Extract the (x, y) coordinate from the center of the cell holding the provided text.  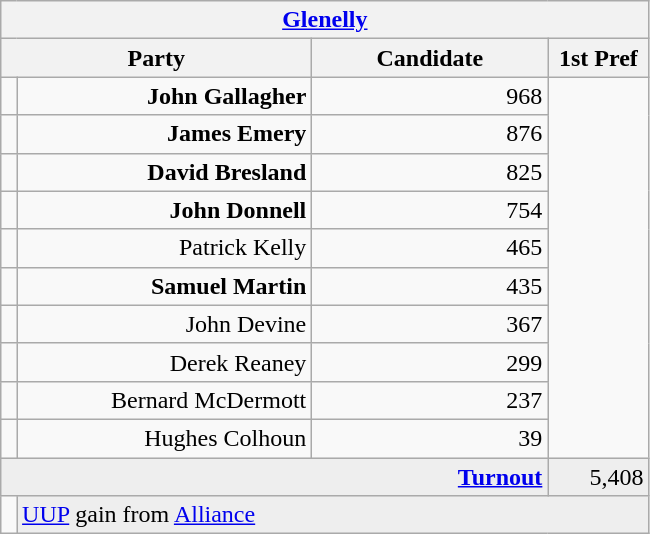
968 (430, 96)
435 (430, 286)
5,408 (598, 477)
754 (430, 210)
David Bresland (164, 172)
Glenelly (325, 20)
Party (156, 58)
Candidate (430, 58)
Turnout (274, 477)
John Donnell (164, 210)
39 (430, 438)
Bernard McDermott (164, 400)
876 (430, 134)
Patrick Kelly (164, 248)
237 (430, 400)
1st Pref (598, 58)
James Emery (164, 134)
John Gallagher (164, 96)
John Devine (164, 324)
299 (430, 362)
825 (430, 172)
UUP gain from Alliance (333, 515)
Samuel Martin (164, 286)
367 (430, 324)
465 (430, 248)
Hughes Colhoun (164, 438)
Derek Reaney (164, 362)
